Extract the [x, y] coordinate from the center of the cell holding the provided text.  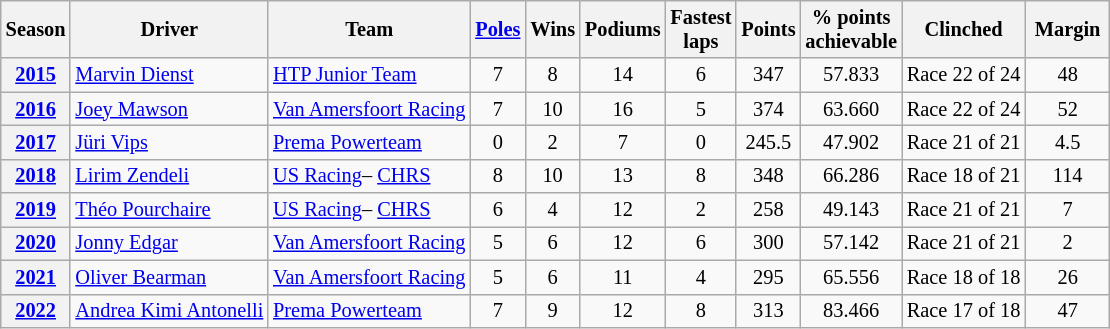
Jonny Edgar [169, 243]
47 [1068, 311]
63.660 [850, 109]
Race 17 of 18 [964, 311]
258 [768, 210]
Race 18 of 18 [964, 277]
2016 [36, 109]
2020 [36, 243]
295 [768, 277]
Fastest laps [702, 29]
Clinched [964, 29]
47.902 [850, 142]
348 [768, 176]
52 [1068, 109]
Oliver Bearman [169, 277]
66.286 [850, 176]
Points [768, 29]
374 [768, 109]
11 [623, 277]
57.833 [850, 75]
Lirim Zendeli [169, 176]
9 [552, 311]
114 [1068, 176]
2017 [36, 142]
2018 [36, 176]
Andrea Kimi Antonelli [169, 311]
2019 [36, 210]
57.142 [850, 243]
Wins [552, 29]
% points achievable [850, 29]
Marvin Dienst [169, 75]
Driver [169, 29]
245.5 [768, 142]
Joey Mawson [169, 109]
Margin [1068, 29]
347 [768, 75]
Théo Pourchaire [169, 210]
Race 18 of 21 [964, 176]
300 [768, 243]
Jüri Vips [169, 142]
Team [369, 29]
2015 [36, 75]
Season [36, 29]
14 [623, 75]
13 [623, 176]
48 [1068, 75]
Podiums [623, 29]
65.556 [850, 277]
313 [768, 311]
2022 [36, 311]
4.5 [1068, 142]
26 [1068, 277]
16 [623, 109]
HTP Junior Team [369, 75]
83.466 [850, 311]
Poles [498, 29]
2021 [36, 277]
49.143 [850, 210]
